For the text-containing cell, return its midpoint in [X, Y] coordinate format. 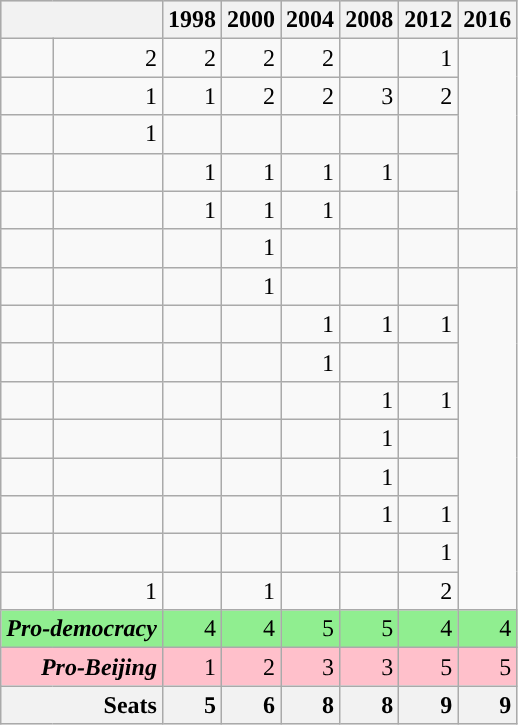
Pro-democracy [82, 629]
2008 [370, 20]
6 [250, 705]
Pro-Beijing [82, 667]
2016 [488, 20]
1998 [192, 20]
2012 [428, 20]
2000 [250, 20]
2004 [310, 20]
Seats [82, 705]
